Pinpoint the cell where the given text exists, returning its [x, y] midpoint coordinate. 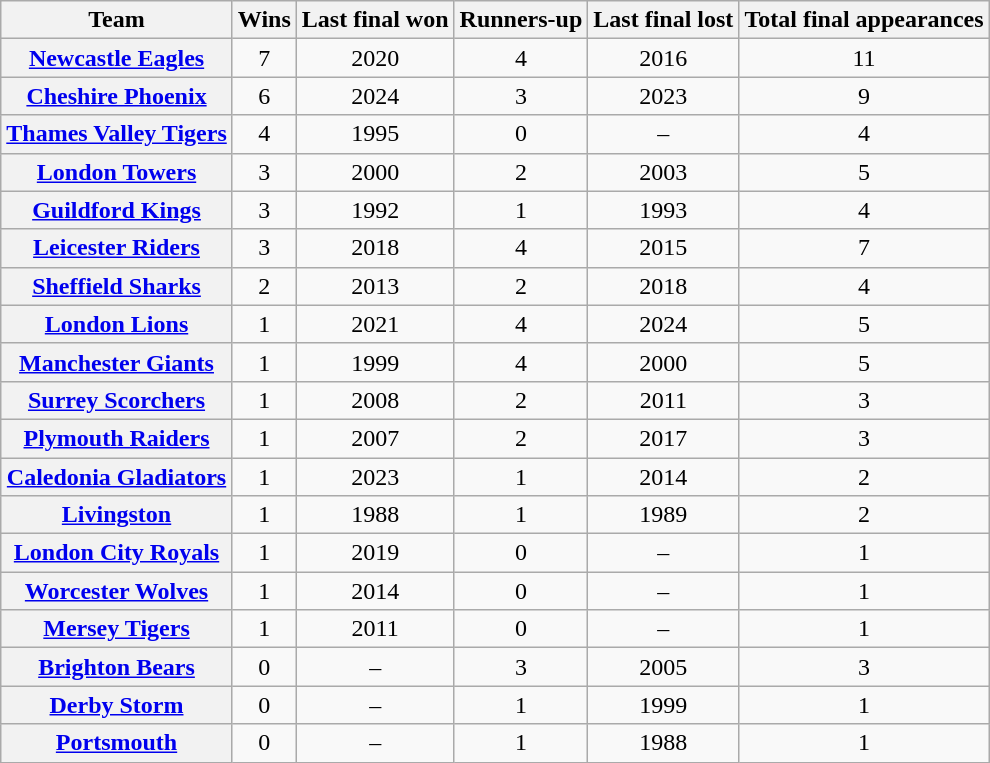
2016 [664, 58]
Cheshire Phoenix [117, 96]
Wins [264, 20]
9 [864, 96]
Mersey Tigers [117, 629]
Thames Valley Tigers [117, 134]
2015 [664, 248]
2019 [375, 553]
1989 [664, 515]
Livingston [117, 515]
Brighton Bears [117, 667]
2013 [375, 286]
Guildford Kings [117, 210]
2003 [664, 172]
2005 [664, 667]
London City Royals [117, 553]
Last final won [375, 20]
11 [864, 58]
London Towers [117, 172]
Leicester Riders [117, 248]
2020 [375, 58]
Worcester Wolves [117, 591]
Newcastle Eagles [117, 58]
6 [264, 96]
Surrey Scorchers [117, 400]
Caledonia Gladiators [117, 477]
2017 [664, 438]
1995 [375, 134]
1993 [664, 210]
Portsmouth [117, 743]
Sheffield Sharks [117, 286]
Team [117, 20]
Derby Storm [117, 705]
Plymouth Raiders [117, 438]
2021 [375, 324]
Total final appearances [864, 20]
1992 [375, 210]
Last final lost [664, 20]
2008 [375, 400]
2007 [375, 438]
Runners-up [521, 20]
London Lions [117, 324]
Manchester Giants [117, 362]
